Output the [X, Y] coordinate of the center of the cell containing the given text.  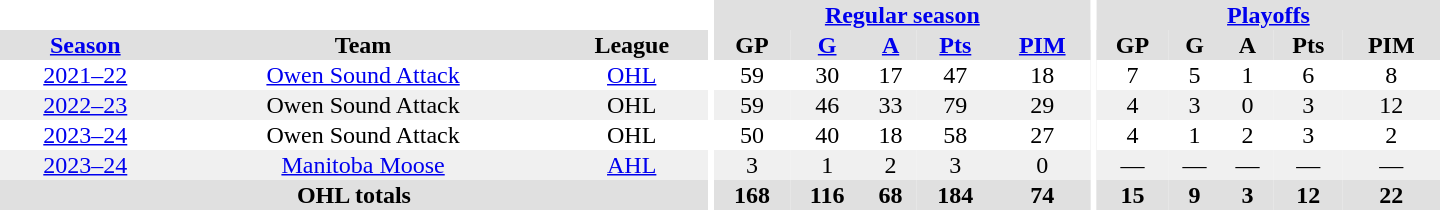
2022–23 [86, 105]
27 [1042, 135]
22 [1392, 195]
OHL totals [354, 195]
30 [827, 75]
AHL [632, 165]
168 [752, 195]
17 [890, 75]
116 [827, 195]
40 [827, 135]
Season [86, 45]
46 [827, 105]
6 [1308, 75]
2021–22 [86, 75]
Manitoba Moose [364, 165]
33 [890, 105]
Regular season [902, 15]
8 [1392, 75]
15 [1132, 195]
68 [890, 195]
7 [1132, 75]
184 [955, 195]
29 [1042, 105]
Team [364, 45]
79 [955, 105]
Playoffs [1268, 15]
47 [955, 75]
58 [955, 135]
5 [1194, 75]
League [632, 45]
74 [1042, 195]
9 [1194, 195]
50 [752, 135]
